Identify which cell holds the provided text, then report its (x, y) central coordinate. 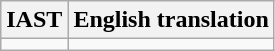
IAST (34, 20)
English translation (171, 20)
